Return the (x, y) coordinate for the center point of the cell that contains the specified text.  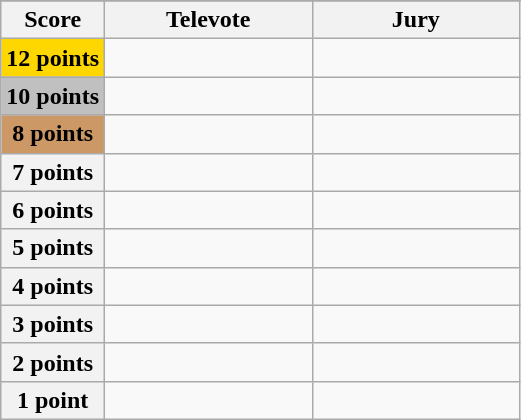
5 points (53, 248)
1 point (53, 400)
6 points (53, 210)
3 points (53, 324)
Televote (209, 20)
10 points (53, 96)
Score (53, 20)
2 points (53, 362)
12 points (53, 58)
8 points (53, 134)
4 points (53, 286)
7 points (53, 172)
Jury (416, 20)
